From the cell containing the given text, extract its center point as (x, y) coordinate. 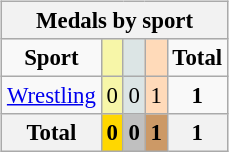
Medals by sport (115, 21)
Sport (52, 58)
Wrestling (52, 96)
